Capture the cell that displays the provided text and extract its [x, y] central coordinate. 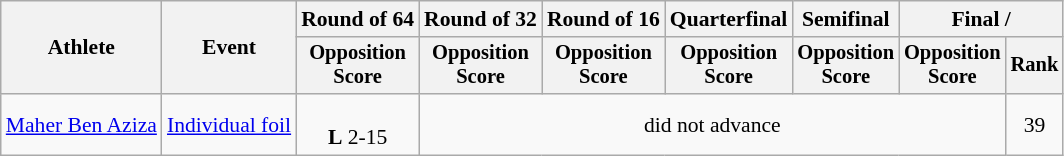
39 [1035, 124]
Maher Ben Aziza [82, 124]
Semifinal [846, 19]
Rank [1035, 66]
Athlete [82, 48]
Event [229, 48]
Individual foil [229, 124]
did not advance [712, 124]
Round of 64 [358, 19]
Round of 16 [604, 19]
Final / [981, 19]
Quarterfinal [729, 19]
Round of 32 [480, 19]
L 2-15 [358, 124]
